Determine the [X, Y] coordinate at the center of the cell enclosing the given text.  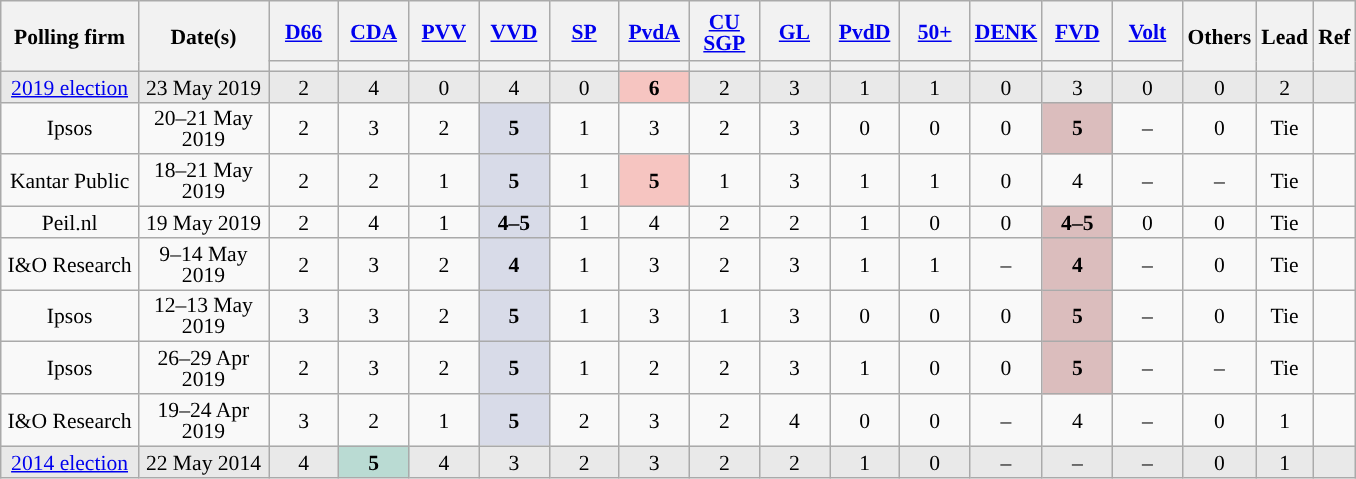
CDA [374, 31]
GL [794, 31]
50+ [935, 31]
SP [584, 31]
PvdD [865, 31]
23 May 2019 [203, 86]
22 May 2014 [203, 462]
2019 election [70, 86]
Others [1219, 36]
CUSGP [724, 31]
Date(s) [203, 36]
D66 [303, 31]
26–29 Apr 2019 [203, 368]
PVV [444, 31]
19–24 Apr 2019 [203, 420]
Kantar Public [70, 181]
9–14 May 2019 [203, 264]
6 [654, 86]
19 May 2019 [203, 222]
PvdA [654, 31]
Lead [1284, 36]
Ref [1334, 36]
20–21 May 2019 [203, 128]
Volt [1147, 31]
FVD [1077, 31]
VVD [514, 31]
Peil.nl [70, 222]
12–13 May 2019 [203, 316]
DENK [1006, 31]
2014 election [70, 462]
Polling firm [70, 36]
18–21 May 2019 [203, 181]
